Capture the cell that displays the provided text and extract its [X, Y] central coordinate. 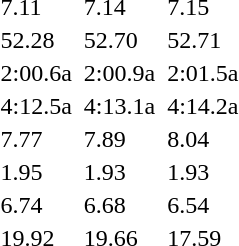
52.70 [119, 40]
6.68 [119, 205]
2:00.9a [119, 73]
4:13.1a [119, 106]
1.93 [119, 172]
7.89 [119, 139]
